Determine the (x, y) coordinate at the center of the cell enclosing the given text.  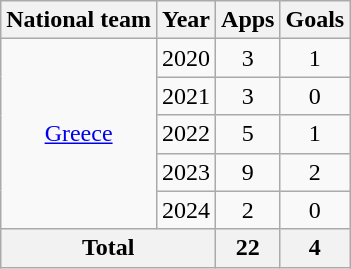
2021 (186, 96)
4 (315, 248)
22 (248, 248)
5 (248, 134)
Goals (315, 20)
Apps (248, 20)
Year (186, 20)
2020 (186, 58)
2022 (186, 134)
2024 (186, 210)
National team (79, 20)
Total (108, 248)
2023 (186, 172)
9 (248, 172)
Greece (79, 134)
